Determine the (X, Y) coordinate at the center of the cell enclosing the given text.  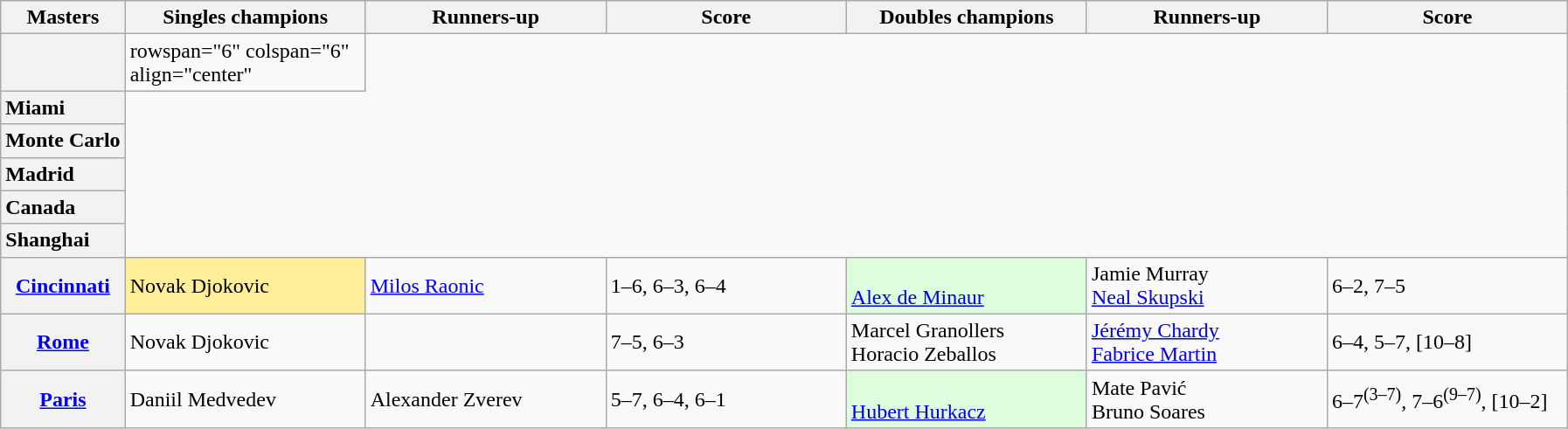
Hubert Hurkacz (967, 398)
Singles champions (245, 17)
rowspan="6" colspan="6" align="center" (245, 63)
Miami (63, 107)
7–5, 6–3 (725, 343)
Cincinnati (63, 285)
6–2, 7–5 (1447, 285)
6–4, 5–7, [10–8] (1447, 343)
Shanghai (63, 240)
Rome (63, 343)
Jérémy Chardy Fabrice Martin (1206, 343)
Canada (63, 207)
Milos Raonic (486, 285)
Mate Pavić Bruno Soares (1206, 398)
Marcel Granollers Horacio Zeballos (967, 343)
Alex de Minaur (967, 285)
1–6, 6–3, 6–4 (725, 285)
Masters (63, 17)
Jamie Murray Neal Skupski (1206, 285)
5–7, 6–4, 6–1 (725, 398)
6–7(3–7), 7–6(9–7), [10–2] (1447, 398)
Madrid (63, 174)
Doubles champions (967, 17)
Daniil Medvedev (245, 398)
Alexander Zverev (486, 398)
Paris (63, 398)
Monte Carlo (63, 141)
